Find where the given text appears and provide that cell's center as (x, y) coordinate. 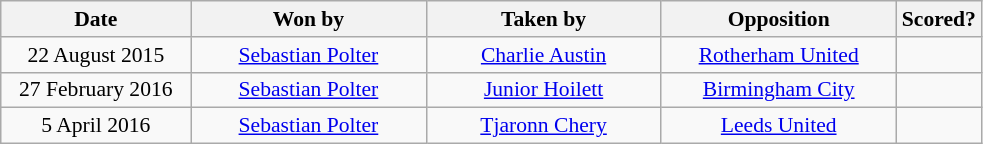
Taken by (544, 19)
5 April 2016 (96, 126)
22 August 2015 (96, 55)
Won by (308, 19)
Rotherham United (778, 55)
Birmingham City (778, 90)
Scored? (938, 19)
27 February 2016 (96, 90)
Charlie Austin (544, 55)
Date (96, 19)
Tjaronn Chery (544, 126)
Opposition (778, 19)
Junior Hoilett (544, 90)
Leeds United (778, 126)
